Return the (x, y) coordinate for the center point of the cell that contains the specified text.  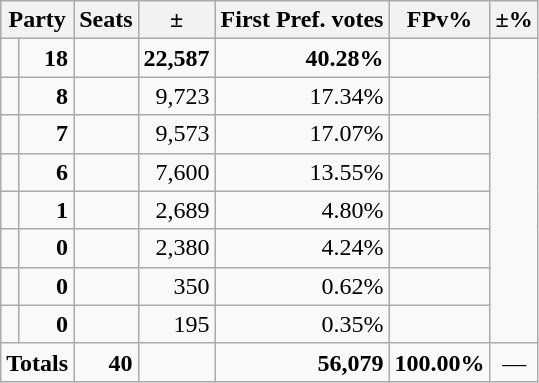
2,380 (176, 248)
8 (46, 96)
17.07% (302, 134)
13.55% (302, 172)
7 (46, 134)
4.24% (302, 248)
2,689 (176, 210)
6 (46, 172)
0.62% (302, 286)
9,573 (176, 134)
9,723 (176, 96)
0.35% (302, 324)
40 (106, 362)
18 (46, 58)
FPv% (440, 20)
± (176, 20)
17.34% (302, 96)
100.00% (440, 362)
56,079 (302, 362)
Seats (106, 20)
350 (176, 286)
— (514, 362)
First Pref. votes (302, 20)
Party (38, 20)
40.28% (302, 58)
7,600 (176, 172)
1 (46, 210)
Totals (38, 362)
±% (514, 20)
4.80% (302, 210)
22,587 (176, 58)
195 (176, 324)
